Return the (x, y) coordinate for the center point of the cell that contains the specified text.  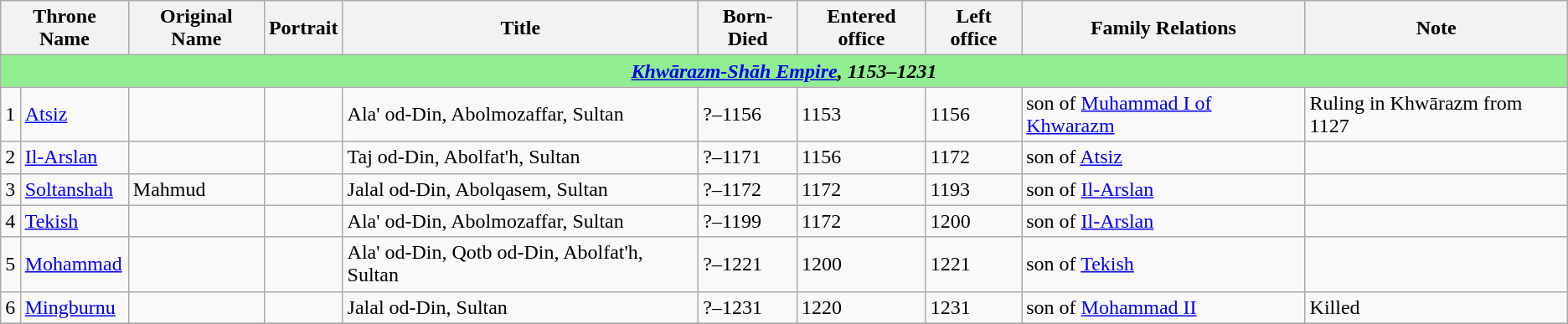
1193 (973, 189)
Family Relations (1163, 28)
Atsiz (74, 114)
Title (521, 28)
son of Mohammad II (1163, 307)
?–1171 (748, 157)
Throne Name (65, 28)
Taj od-Din, Abolfat'h, Sultan (521, 157)
son of Muhammad I of Khwarazm (1163, 114)
Khwārazm-Shāh Empire, 1153–1231 (784, 71)
Il-Arslan (74, 157)
Mohammad (74, 265)
Entered office (862, 28)
?–1221 (748, 265)
1 (10, 114)
son of Atsiz (1163, 157)
son of Tekish (1163, 265)
?–1172 (748, 189)
2 (10, 157)
Mahmud (196, 189)
5 (10, 265)
4 (10, 221)
?–1231 (748, 307)
Soltanshah (74, 189)
Jalal od-Din, Sultan (521, 307)
1153 (862, 114)
1221 (973, 265)
Left office (973, 28)
Killed (1436, 307)
6 (10, 307)
Born-Died (748, 28)
1231 (973, 307)
Original Name (196, 28)
Note (1436, 28)
Portrait (303, 28)
Jalal od-Din, Abolqasem, Sultan (521, 189)
?–1199 (748, 221)
Mingburnu (74, 307)
3 (10, 189)
Tekish (74, 221)
?–1156 (748, 114)
1220 (862, 307)
Ala' od-Din, Qotb od-Din, Abolfat'h, Sultan (521, 265)
Ruling in Khwārazm from 1127 (1436, 114)
